Extract the (x, y) coordinate from the center of the cell holding the provided text.  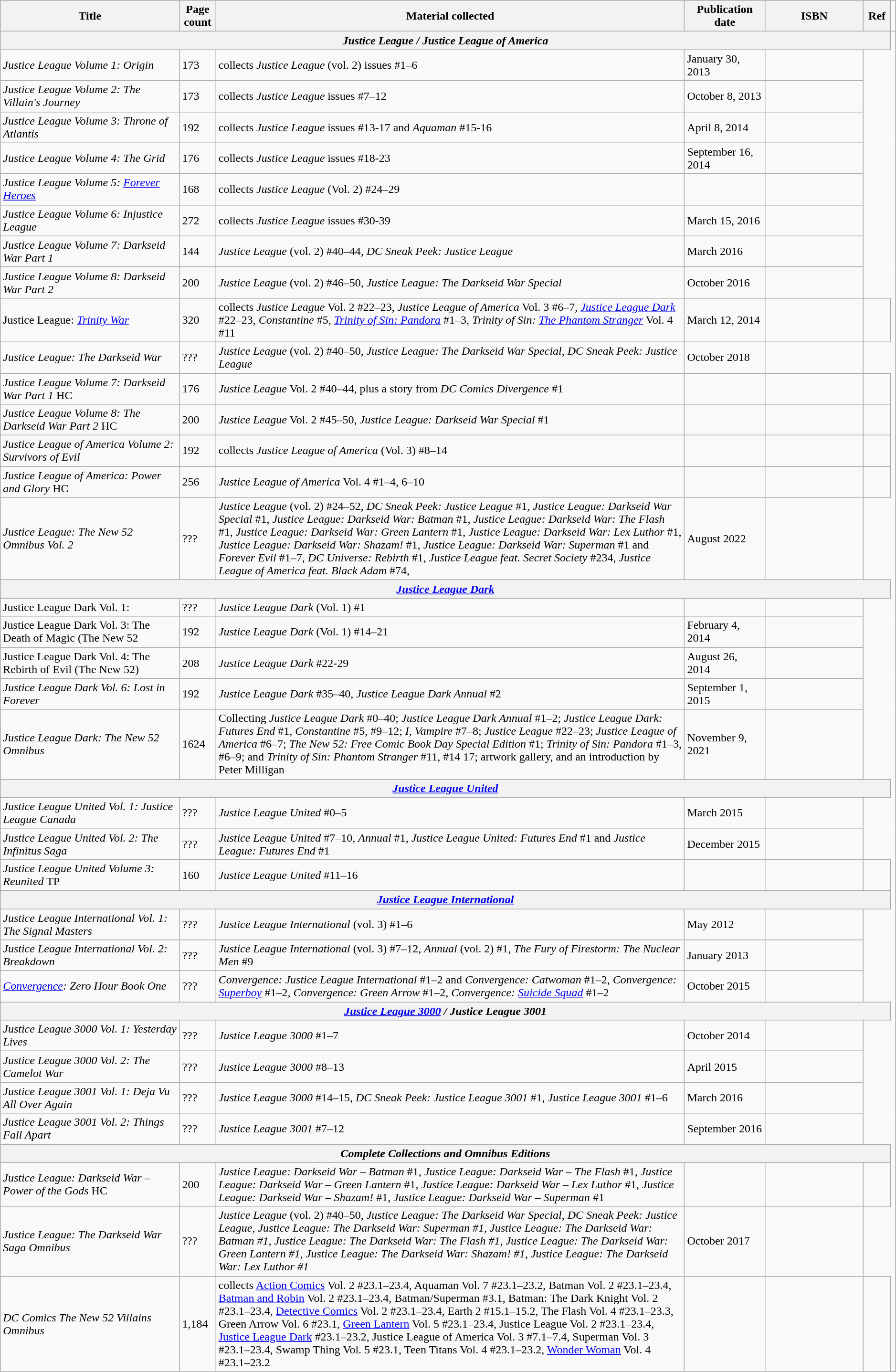
October 2018 (725, 357)
August 2022 (725, 538)
collects Justice League (Vol. 2) #24–29 (450, 189)
Justice League Dark: The New 52 Omnibus (90, 744)
Justice League Volume 3: Throne of Atlantis (90, 127)
Justice League (vol. 2) #46–50, Justice League: The Darkseid War Special (450, 283)
November 9, 2021 (725, 744)
collects Justice League issues #13-17 and Aquaman #15-16 (450, 127)
256 (198, 482)
Justice League Volume 6: Injustice League (90, 221)
Justice League International (445, 899)
Justice League 3001 Vol. 1: Deja Vu All Over Again (90, 1098)
collects Justice League (vol. 2) issues #1–6 (450, 65)
Justice League: The Darkseid War (90, 357)
320 (198, 320)
Justice League / Justice League of America (445, 41)
Justice League: The Darkseid War Saga Omnibus (90, 1241)
Justice League Volume 8: Darkseid War Part 2 (90, 283)
December 2015 (725, 844)
272 (198, 221)
Justice League United Vol. 2: The Infinitus Saga (90, 844)
October 2014 (725, 1036)
Justice League: Trinity War (90, 320)
collects Justice League issues #7–12 (450, 96)
Justice League 3000 #1–7 (450, 1036)
Justice League 3001 Vol. 2: Things Fall Apart (90, 1129)
144 (198, 251)
Justice League Volume 7: Darkseid War Part 1 (90, 251)
Justice League United (445, 788)
Justice League (vol. 2) #40–44, DC Sneak Peek: Justice League (450, 251)
Justice League (vol. 2) #40–50, Justice League: The Darkseid War Special, DC Sneak Peek: Justice League (450, 357)
February 4, 2014 (725, 632)
September 2016 (725, 1129)
March 15, 2016 (725, 221)
October 2015 (725, 986)
ISBN (814, 16)
Justice League United Vol. 1: Justice League Canada (90, 813)
October 8, 2013 (725, 96)
March 12, 2014 (725, 320)
Justice League Volume 2: The Villain's Journey (90, 96)
1,184 (198, 1324)
Justice League 3001 #7–12 (450, 1129)
Justice League Vol. 2 #45–50, Justice League: Darkseid War Special #1 (450, 420)
160 (198, 875)
September 1, 2015 (725, 694)
Justice League Dark #35–40, Justice League Dark Annual #2 (450, 694)
collects Justice League issues #18-23 (450, 158)
Justice League Volume 1: Origin (90, 65)
Justice League 3000 #8–13 (450, 1066)
Justice League Dark (445, 589)
collects Justice League of America (Vol. 3) #8–14 (450, 451)
Justice League 3000 Vol. 1: Yesterday Lives (90, 1036)
March 2015 (725, 813)
August 26, 2014 (725, 663)
April 2015 (725, 1066)
Justice League Dark #22-29 (450, 663)
Publication date (725, 16)
168 (198, 189)
Justice League Volume 4: The Grid (90, 158)
Justice League International (vol. 3) #1–6 (450, 924)
October 2016 (725, 283)
April 8, 2014 (725, 127)
Justice League Volume 5: Forever Heroes (90, 189)
October 2017 (725, 1241)
Justice League of America: Power and Glory HC (90, 482)
Justice League of America Volume 2: Survivors of Evil (90, 451)
Material collected (450, 16)
Justice League United Volume 3: Reunited TP (90, 875)
September 16, 2014 (725, 158)
Justice League Dark (Vol. 1) #1 (450, 607)
Justice League United #11–16 (450, 875)
Justice League: The New 52 Omnibus Vol. 2 (90, 538)
Justice League Vol. 2 #40–44, plus a story from DC Comics Divergence #1 (450, 389)
Justice League United #0–5 (450, 813)
Justice League Dark Vol. 3: The Death of Magic (The New 52 (90, 632)
Page count (198, 16)
Justice League Dark Vol. 6: Lost in Forever (90, 694)
Complete Collections and Omnibus Editions (445, 1153)
collects Justice League issues #30-39 (450, 221)
Justice League International Vol. 2: Breakdown (90, 956)
Title (90, 16)
1624 (198, 744)
Justice League 3000 Vol. 2: The Camelot War (90, 1066)
January 2013 (725, 956)
May 2012 (725, 924)
Justice League Volume 8: The Darkseid War Part 2 HC (90, 420)
Justice League 3000 #14–15, DC Sneak Peek: Justice League 3001 #1, Justice League 3001 #1–6 (450, 1098)
208 (198, 663)
Justice League International (vol. 3) #7–12, Annual (vol. 2) #1, The Fury of Firestorm: The Nuclear Men #9 (450, 956)
Convergence: Zero Hour Book One (90, 986)
January 30, 2013 (725, 65)
Justice League International Vol. 1: The Signal Masters (90, 924)
DC Comics The New 52 Villains Omnibus (90, 1324)
Justice League Volume 7: Darkseid War Part 1 HC (90, 389)
Justice League Dark Vol. 1: (90, 607)
Justice League 3000 / Justice League 3001 (445, 1011)
Justice League Dark Vol. 4: The Rebirth of Evil (The New 52) (90, 663)
Ref (877, 16)
Justice League: Darkseid War – Power of the Gods HC (90, 1184)
Justice League United #7–10, Annual #1, Justice League United: Futures End #1 and Justice League: Futures End #1 (450, 844)
Justice League Dark (Vol. 1) #14–21 (450, 632)
Justice League of America Vol. 4 #1–4, 6–10 (450, 482)
